Identify which cell holds the provided text, then report its (X, Y) central coordinate. 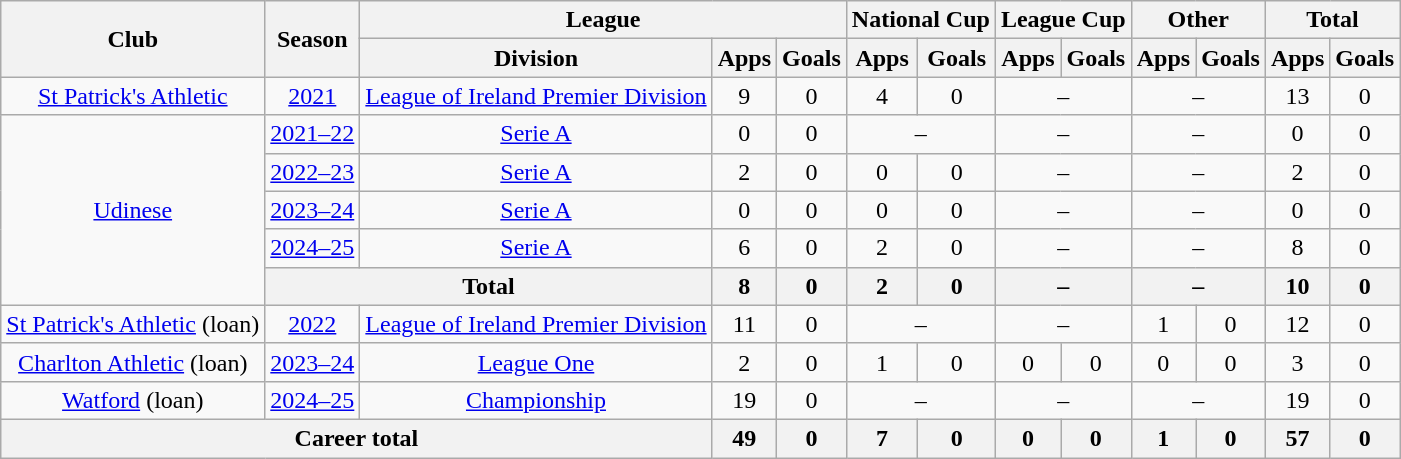
2021–22 (312, 134)
6 (744, 248)
Season (312, 39)
11 (744, 324)
Division (536, 58)
League (603, 20)
St Patrick's Athletic (loan) (133, 324)
Udinese (133, 210)
2021 (312, 96)
7 (882, 438)
League Cup (1063, 20)
Other (1198, 20)
49 (744, 438)
2022 (312, 324)
3 (1297, 362)
2022–23 (312, 172)
Career total (356, 438)
Charlton Athletic (loan) (133, 362)
9 (744, 96)
57 (1297, 438)
13 (1297, 96)
Club (133, 39)
National Cup (920, 20)
10 (1297, 286)
12 (1297, 324)
St Patrick's Athletic (133, 96)
4 (882, 96)
Watford (loan) (133, 400)
League One (536, 362)
Championship (536, 400)
